Pinpoint the cell where the given text exists, returning its (X, Y) midpoint coordinate. 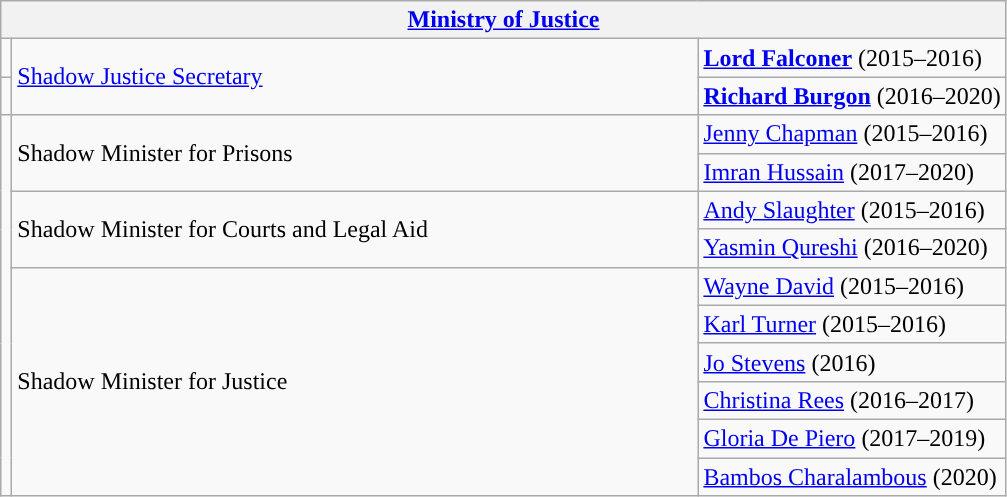
Imran Hussain (2017–2020) (852, 172)
Christina Rees (2016–2017) (852, 400)
Jo Stevens (2016) (852, 362)
Shadow Minister for Prisons (355, 153)
Jenny Chapman (2015–2016) (852, 134)
Yasmin Qureshi (2016–2020) (852, 248)
Andy Slaughter (2015–2016) (852, 210)
Karl Turner (2015–2016) (852, 324)
Shadow Minister for Courts and Legal Aid (355, 229)
Richard Burgon (2016–2020) (852, 96)
Gloria De Piero (2017–2019) (852, 438)
Shadow Minister for Justice (355, 381)
Shadow Justice Secretary (355, 77)
Wayne David (2015–2016) (852, 286)
Bambos Charalambous (2020) (852, 477)
Lord Falconer (2015–2016) (852, 58)
Ministry of Justice (504, 20)
